Scan for the cell matching the given text and deliver its [x, y] coordinate at center. 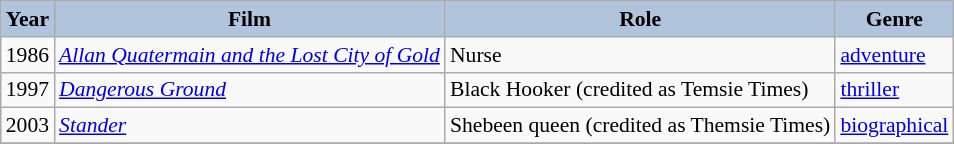
2003 [28, 126]
Allan Quatermain and the Lost City of Gold [250, 55]
Nurse [640, 55]
1997 [28, 90]
Stander [250, 126]
1986 [28, 55]
Role [640, 19]
Dangerous Ground [250, 90]
Year [28, 19]
biographical [894, 126]
adventure [894, 55]
Genre [894, 19]
Shebeen queen (credited as Themsie Times) [640, 126]
thriller [894, 90]
Film [250, 19]
Black Hooker (credited as Temsie Times) [640, 90]
